Scan for the cell matching the given text and deliver its [x, y] coordinate at center. 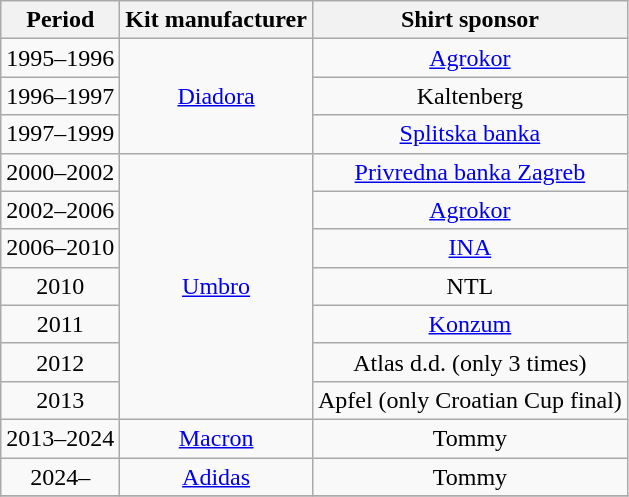
2000–2002 [60, 172]
Umbro [216, 286]
Kaltenberg [470, 96]
1996–1997 [60, 96]
Konzum [470, 324]
2010 [60, 286]
1995–1996 [60, 58]
2024– [60, 477]
NTL [470, 286]
2013–2024 [60, 438]
2013 [60, 400]
Kit manufacturer [216, 20]
Adidas [216, 477]
1997–1999 [60, 134]
2012 [60, 362]
Privredna banka Zagreb [470, 172]
Apfel (only Croatian Cup final) [470, 400]
Splitska banka [470, 134]
Shirt sponsor [470, 20]
Atlas d.d. (only 3 times) [470, 362]
Diadora [216, 96]
INA [470, 248]
2002–2006 [60, 210]
2006–2010 [60, 248]
2011 [60, 324]
Macron [216, 438]
Period [60, 20]
